Locate the cell with the specified text and output its (X, Y) center coordinate. 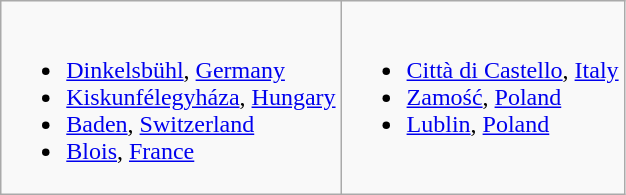
Dinkelsbühl, Germany Kiskunfélegyháza, Hungary Baden, Switzerland Blois, France (171, 98)
Città di Castello, Italy Zamość, Poland Lublin, Poland (482, 98)
